Return the (X, Y) coordinate for the center point of the cell that contains the specified text.  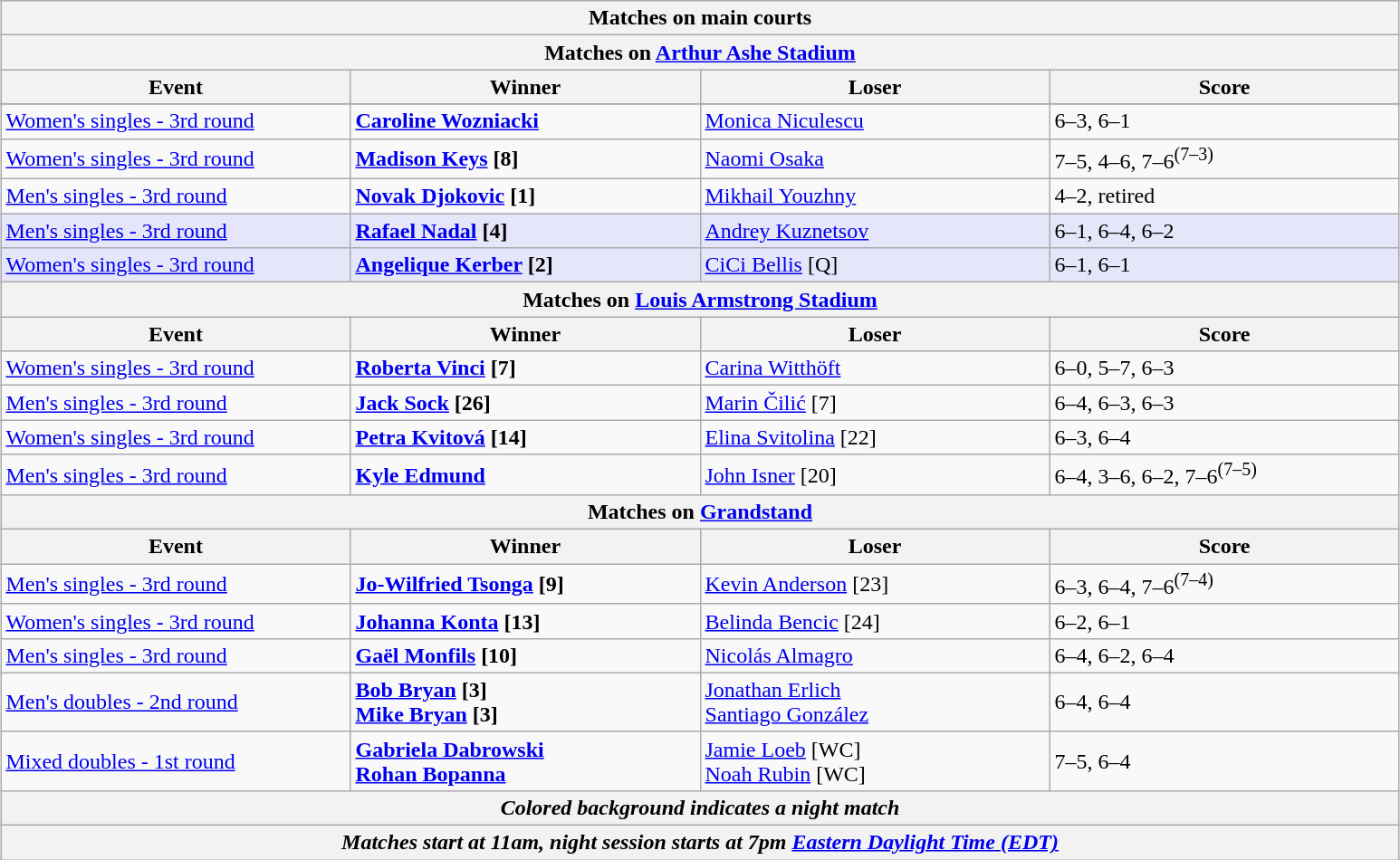
6–4, 6–4 (1224, 702)
Kyle Edmund (525, 474)
6–0, 5–7, 6–3 (1224, 368)
6–3, 6–4, 7–6(7–4) (1224, 585)
Matches on main courts (700, 18)
Petra Kvitová [14] (525, 437)
Mikhail Youzhny (875, 196)
Matches on Arthur Ashe Stadium (700, 53)
6–1, 6–4, 6–2 (1224, 231)
Elina Svitolina [22] (875, 437)
CiCi Bellis [Q] (875, 265)
6–3, 6–1 (1224, 121)
Carina Witthöft (875, 368)
Jo-Wilfried Tsonga [9] (525, 585)
Men's doubles - 2nd round (176, 702)
Bob Bryan [3] Mike Bryan [3] (525, 702)
Jamie Loeb [WC] Noah Rubin [WC] (875, 760)
Gabriela Dabrowski Rohan Bopanna (525, 760)
Caroline Wozniacki (525, 121)
7–5, 4–6, 7–6(7–3) (1224, 159)
Novak Djokovic [1] (525, 196)
Madison Keys [8] (525, 159)
Mixed doubles - 1st round (176, 760)
6–4, 6–3, 6–3 (1224, 403)
6–4, 3–6, 6–2, 7–6(7–5) (1224, 474)
6–2, 6–1 (1224, 621)
Belinda Bencic [24] (875, 621)
Matches on Grandstand (700, 512)
Angelique Kerber [2] (525, 265)
Rafael Nadal [4] (525, 231)
Jack Sock [26] (525, 403)
6–3, 6–4 (1224, 437)
Johanna Konta [13] (525, 621)
Kevin Anderson [23] (875, 585)
John Isner [20] (875, 474)
Colored background indicates a night match (700, 808)
Monica Niculescu (875, 121)
Andrey Kuznetsov (875, 231)
Matches on Louis Armstrong Stadium (700, 300)
Gaël Monfils [10] (525, 655)
6–1, 6–1 (1224, 265)
Matches start at 11am, night session starts at 7pm Eastern Daylight Time (EDT) (700, 843)
Marin Čilić [7] (875, 403)
4–2, retired (1224, 196)
Jonathan Erlich Santiago González (875, 702)
Nicolás Almagro (875, 655)
Roberta Vinci [7] (525, 368)
6–4, 6–2, 6–4 (1224, 655)
7–5, 6–4 (1224, 760)
Naomi Osaka (875, 159)
